Pinpoint the cell where the given text exists, returning its [x, y] midpoint coordinate. 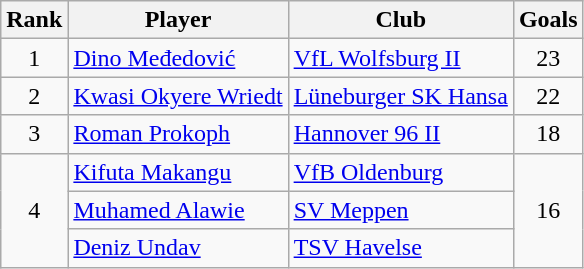
Rank [34, 20]
Deniz Undav [178, 248]
22 [548, 96]
1 [34, 58]
2 [34, 96]
SV Meppen [400, 210]
Muhamed Alawie [178, 210]
Club [400, 20]
16 [548, 210]
Player [178, 20]
Hannover 96 II [400, 134]
TSV Havelse [400, 248]
23 [548, 58]
Dino Međedović [178, 58]
Roman Prokoph [178, 134]
Kifuta Makangu [178, 172]
VfB Oldenburg [400, 172]
Goals [548, 20]
4 [34, 210]
3 [34, 134]
Lüneburger SK Hansa [400, 96]
18 [548, 134]
VfL Wolfsburg II [400, 58]
Kwasi Okyere Wriedt [178, 96]
